Capture the cell that displays the provided text and extract its [X, Y] central coordinate. 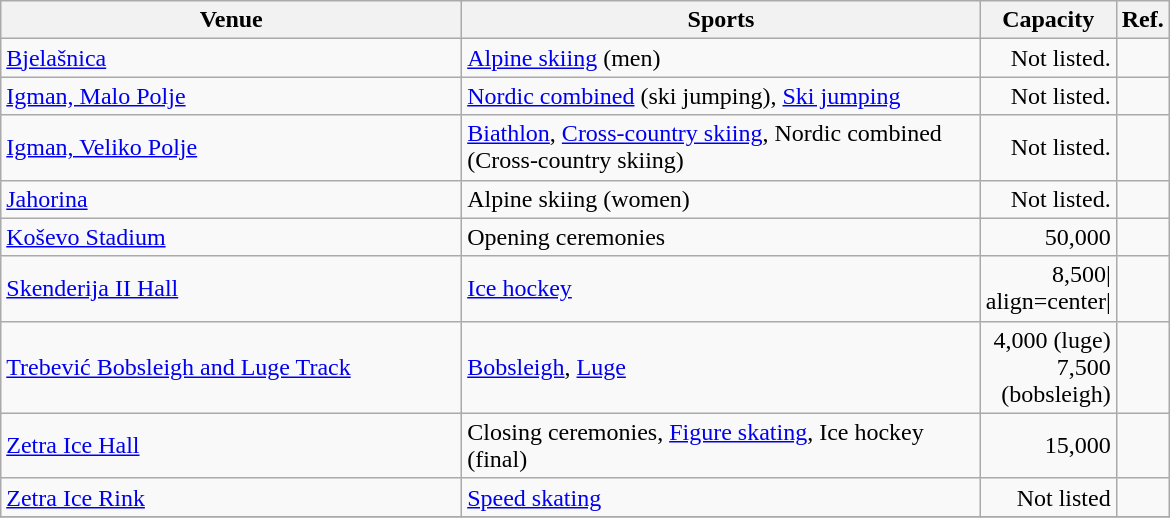
Ice hockey [722, 288]
Capacity [1048, 20]
Closing ceremonies, Figure skating, Ice hockey (final) [722, 446]
Biathlon, Cross-country skiing, Nordic combined (Cross-country skiing) [722, 148]
4,000 (luge)7,500 (bobsleigh) [1048, 367]
Not listed [1048, 497]
Jahorina [232, 199]
Bobsleigh, Luge [722, 367]
Zetra Ice Hall [232, 446]
Igman, Malo Polje [232, 96]
Zetra Ice Rink [232, 497]
Ref. [1142, 20]
Koševo Stadium [232, 237]
15,000 [1048, 446]
Trebević Bobsleigh and Luge Track [232, 367]
8,500| align=center| [1048, 288]
Sports [722, 20]
Alpine skiing (women) [722, 199]
Alpine skiing (men) [722, 58]
Igman, Veliko Polje [232, 148]
Nordic combined (ski jumping), Ski jumping [722, 96]
Speed skating [722, 497]
Skenderija II Hall [232, 288]
Venue [232, 20]
50,000 [1048, 237]
Opening ceremonies [722, 237]
Bjelašnica [232, 58]
